Capture the cell that displays the provided text and extract its (x, y) central coordinate. 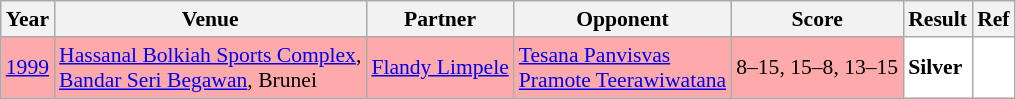
Opponent (622, 19)
Score (817, 19)
Tesana Panvisvas Pramote Teerawiwatana (622, 68)
Partner (440, 19)
8–15, 15–8, 13–15 (817, 68)
1999 (28, 68)
Hassanal Bolkiah Sports Complex,Bandar Seri Begawan, Brunei (210, 68)
Venue (210, 19)
Silver (938, 68)
Year (28, 19)
Ref (993, 19)
Result (938, 19)
Flandy Limpele (440, 68)
